Locate the cell with the specified text and output its [x, y] center coordinate. 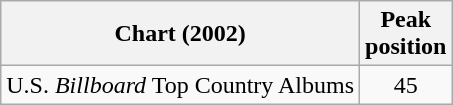
Chart (2002) [180, 34]
U.S. Billboard Top Country Albums [180, 85]
45 [406, 85]
Peakposition [406, 34]
